Provide the [X, Y] coordinate of the cell's center where the given text is located.  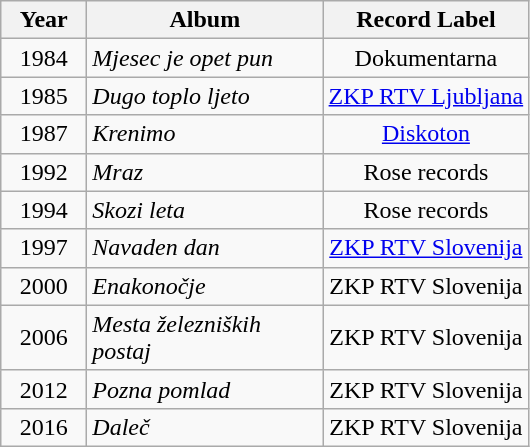
Dokumentarna [426, 58]
Mraz [205, 172]
2016 [44, 427]
ZKP RTV Ljubljana [426, 96]
Record Label [426, 20]
Diskoton [426, 134]
Pozna pomlad [205, 389]
2012 [44, 389]
1987 [44, 134]
1984 [44, 58]
1997 [44, 248]
Year [44, 20]
1985 [44, 96]
Navaden dan [205, 248]
Dugo toplo ljeto [205, 96]
Album [205, 20]
2000 [44, 286]
Krenimo [205, 134]
1994 [44, 210]
Skozi leta [205, 210]
Enakonočje [205, 286]
1992 [44, 172]
Daleč [205, 427]
Mesta železniških postaj [205, 338]
2006 [44, 338]
Mjesec je opet pun [205, 58]
